Pinpoint the cell where the given text exists, returning its [X, Y] midpoint coordinate. 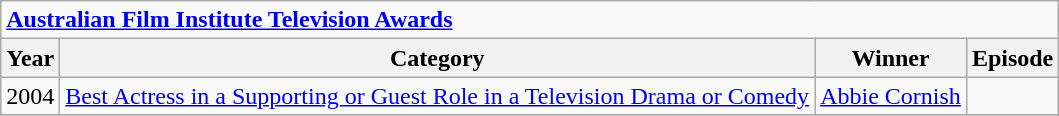
Abbie Cornish [891, 96]
Year [30, 58]
2004 [30, 96]
Winner [891, 58]
Australian Film Institute Television Awards [530, 20]
Episode [1012, 58]
Best Actress in a Supporting or Guest Role in a Television Drama or Comedy [438, 96]
Category [438, 58]
